Capture the cell that displays the provided text and extract its (X, Y) central coordinate. 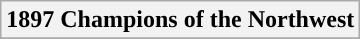
1897 Champions of the Northwest (180, 20)
